Capture the cell that displays the provided text and extract its [X, Y] central coordinate. 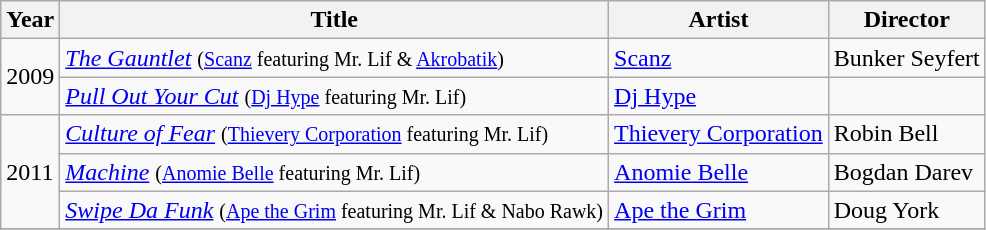
Robin Bell [906, 134]
Bogdan Darev [906, 172]
Doug York [906, 210]
Ape the Grim [719, 210]
Title [334, 20]
Thievery Corporation [719, 134]
Culture of Fear (Thievery Corporation featuring Mr. Lif) [334, 134]
The Gauntlet (Scanz featuring Mr. Lif & Akrobatik) [334, 58]
Director [906, 20]
Artist [719, 20]
Anomie Belle [719, 172]
2009 [30, 77]
Year [30, 20]
2011 [30, 172]
Scanz [719, 58]
Bunker Seyfert [906, 58]
Machine (Anomie Belle featuring Mr. Lif) [334, 172]
Dj Hype [719, 96]
Swipe Da Funk (Ape the Grim featuring Mr. Lif & Nabo Rawk) [334, 210]
Pull Out Your Cut (Dj Hype featuring Mr. Lif) [334, 96]
